For the text-containing cell, return its midpoint in (X, Y) coordinate format. 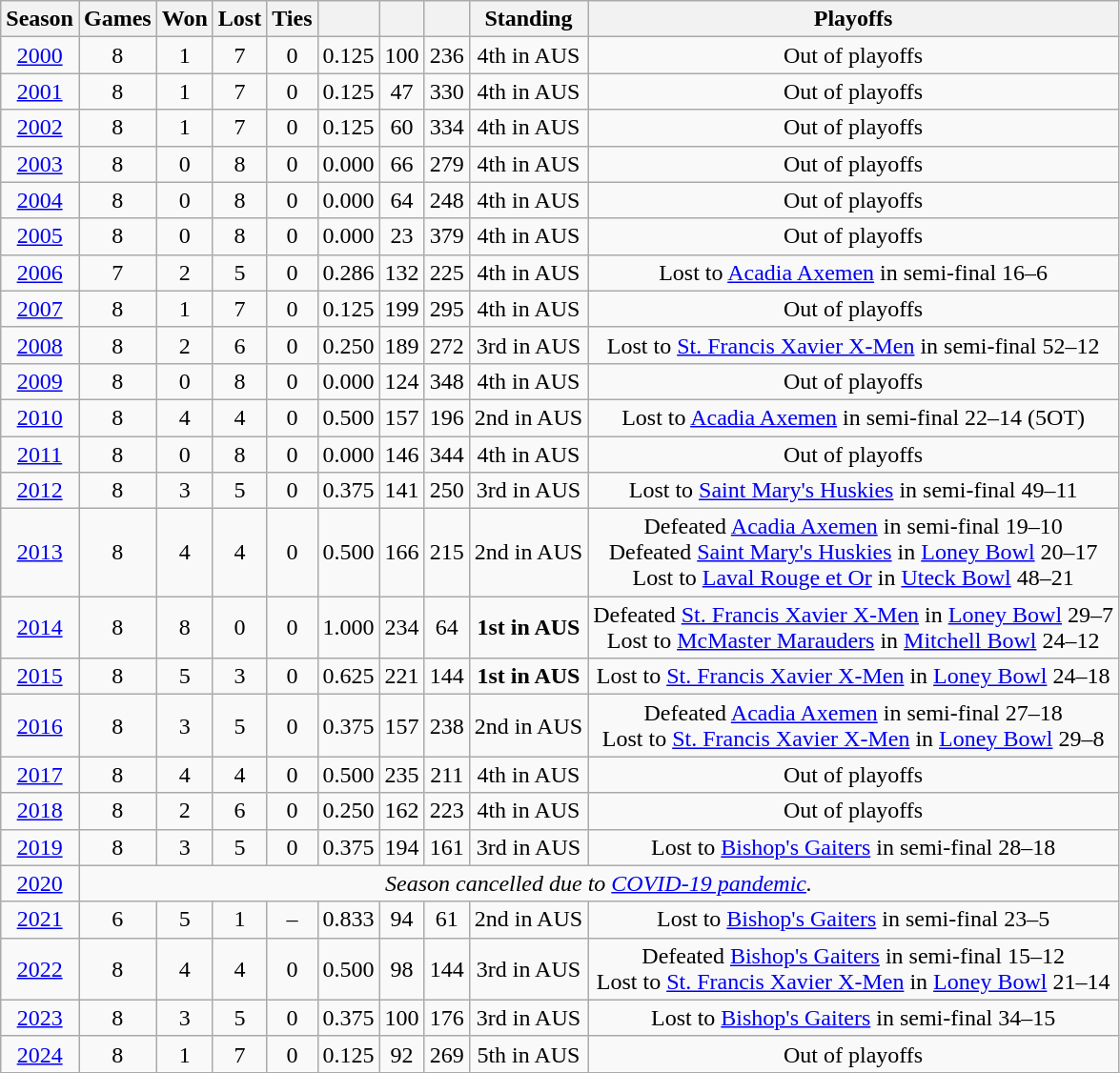
2020 (40, 883)
269 (446, 1054)
166 (402, 553)
194 (402, 847)
60 (402, 128)
2022 (40, 968)
Lost to Bishop's Gaiters in semi-final 23–5 (854, 920)
0.833 (349, 920)
330 (446, 91)
5th in AUS (528, 1054)
2006 (40, 273)
2024 (40, 1054)
23 (402, 236)
Won (185, 19)
235 (402, 775)
196 (446, 417)
2007 (40, 309)
Season (40, 19)
2011 (40, 455)
Lost to Acadia Axemen in semi-final 16–6 (854, 273)
334 (446, 128)
295 (446, 309)
Defeated Acadia Axemen in semi-final 27–18Lost to St. Francis Xavier X-Men in Loney Bowl 29–8 (854, 726)
2017 (40, 775)
2014 (40, 627)
199 (402, 309)
279 (446, 164)
Lost to Acadia Axemen in semi-final 22–14 (5OT) (854, 417)
272 (446, 345)
176 (446, 1018)
234 (402, 627)
Defeated Acadia Axemen in semi-final 19–10Defeated Saint Mary's Huskies in Loney Bowl 20–17Lost to Laval Rouge et Or in Uteck Bowl 48–21 (854, 553)
348 (446, 381)
2009 (40, 381)
2003 (40, 164)
Defeated St. Francis Xavier X-Men in Loney Bowl 29–7Lost to McMaster Marauders in Mitchell Bowl 24–12 (854, 627)
Lost to Saint Mary's Huskies in semi-final 49–11 (854, 491)
98 (402, 968)
Lost to Bishop's Gaiters in semi-final 34–15 (854, 1018)
236 (446, 55)
– (292, 920)
Lost to Bishop's Gaiters in semi-final 28–18 (854, 847)
Games (117, 19)
92 (402, 1054)
Standing (528, 19)
211 (446, 775)
Lost to St. Francis Xavier X-Men in Loney Bowl 24–18 (854, 677)
1.000 (349, 627)
2021 (40, 920)
248 (446, 200)
221 (402, 677)
2008 (40, 345)
250 (446, 491)
2001 (40, 91)
2000 (40, 55)
61 (446, 920)
0.286 (349, 273)
2004 (40, 200)
47 (402, 91)
238 (446, 726)
146 (402, 455)
Lost to St. Francis Xavier X-Men in semi-final 52–12 (854, 345)
2018 (40, 811)
2013 (40, 553)
162 (402, 811)
2010 (40, 417)
215 (446, 553)
66 (402, 164)
189 (402, 345)
223 (446, 811)
225 (446, 273)
2012 (40, 491)
Defeated Bishop's Gaiters in semi-final 15–12Lost to St. Francis Xavier X-Men in Loney Bowl 21–14 (854, 968)
Lost (239, 19)
2002 (40, 128)
2005 (40, 236)
Season cancelled due to COVID-19 pandemic. (599, 883)
2016 (40, 726)
141 (402, 491)
Playoffs (854, 19)
2015 (40, 677)
124 (402, 381)
161 (446, 847)
94 (402, 920)
2023 (40, 1018)
0.625 (349, 677)
2019 (40, 847)
379 (446, 236)
132 (402, 273)
Ties (292, 19)
344 (446, 455)
